Provide the [x, y] coordinate of the cell's center where the given text is located.  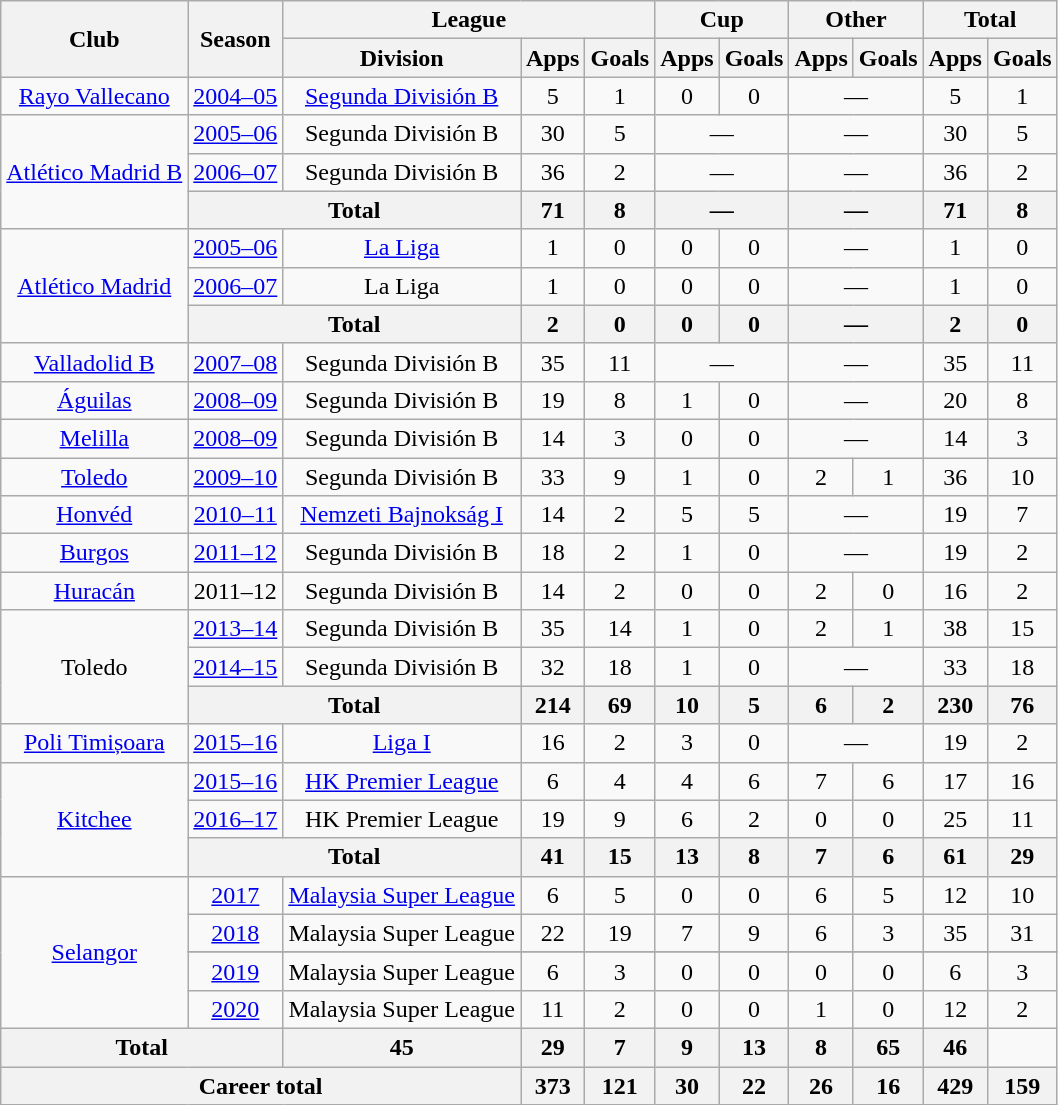
2019 [236, 971]
429 [955, 1085]
41 [552, 857]
Melilla [94, 438]
Liga I [402, 743]
31 [1022, 933]
373 [552, 1085]
Other [856, 20]
2004–05 [236, 96]
Selangor [94, 952]
2014–15 [236, 667]
Huracán [94, 591]
Season [236, 39]
46 [955, 1047]
2013–14 [236, 629]
76 [1022, 705]
Honvéd [94, 515]
121 [620, 1085]
2007–08 [236, 362]
61 [955, 857]
2009–10 [236, 477]
65 [888, 1047]
214 [552, 705]
Poli Timișoara [94, 743]
32 [552, 667]
Cup [722, 20]
159 [1022, 1085]
2017 [236, 895]
Nemzeti Bajnokság I [402, 515]
38 [955, 629]
2020 [236, 1009]
26 [821, 1085]
Club [94, 39]
25 [955, 819]
2010–11 [236, 515]
Division [402, 58]
230 [955, 705]
17 [955, 781]
Rayo Vallecano [94, 96]
Kitchee [94, 819]
69 [620, 705]
Atlético Madrid B [94, 172]
League [469, 20]
Águilas [94, 400]
Atlético Madrid [94, 286]
2016–17 [236, 819]
45 [402, 1047]
Career total [261, 1085]
2018 [236, 933]
20 [955, 400]
Valladolid B [94, 362]
Burgos [94, 553]
